Search for the cell housing the specified text and yield its [x, y] center coordinate. 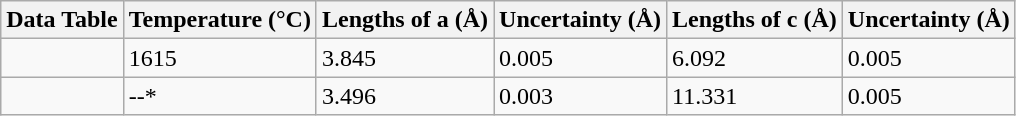
Lengths of c (Å) [755, 20]
0.003 [580, 96]
Data Table [62, 20]
11.331 [755, 96]
3.845 [404, 58]
Lengths of a (Å) [404, 20]
6.092 [755, 58]
Temperature (°C) [220, 20]
3.496 [404, 96]
1615 [220, 58]
--* [220, 96]
